Find where the given text appears and provide that cell's center as [x, y] coordinate. 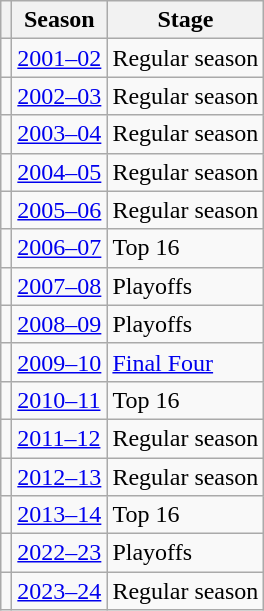
2010–11 [60, 400]
2003–04 [60, 134]
2011–12 [60, 438]
Season [60, 20]
2013–14 [60, 515]
2023–24 [60, 591]
Final Four [186, 362]
2001–02 [60, 58]
2012–13 [60, 477]
2007–08 [60, 286]
Stage [186, 20]
2002–03 [60, 96]
2009–10 [60, 362]
2005–06 [60, 210]
2008–09 [60, 324]
2022–23 [60, 553]
2004–05 [60, 172]
2006–07 [60, 248]
